Identify which cell holds the provided text, then report its (X, Y) central coordinate. 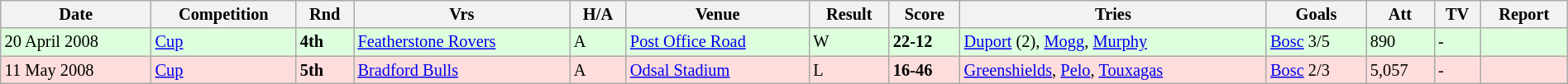
Competition (223, 14)
Featherstone Rovers (461, 42)
L (849, 70)
W (849, 42)
22-12 (925, 42)
Goals (1317, 14)
Result (849, 14)
Duport (2), Mogg, Murphy (1113, 42)
Tries (1113, 14)
Greenshields, Pelo, Touxagas (1113, 70)
4th (325, 42)
Venue (718, 14)
Post Office Road (718, 42)
Bradford Bulls (461, 70)
5,057 (1400, 70)
Report (1523, 14)
11 May 2008 (76, 70)
Att (1400, 14)
20 April 2008 (76, 42)
Bosc 3/5 (1317, 42)
Odsal Stadium (718, 70)
16-46 (925, 70)
5th (325, 70)
H/A (598, 14)
TV (1457, 14)
Date (76, 14)
Rnd (325, 14)
890 (1400, 42)
Bosc 2/3 (1317, 70)
Score (925, 14)
Vrs (461, 14)
